Pinpoint the cell where the given text exists, returning its [X, Y] midpoint coordinate. 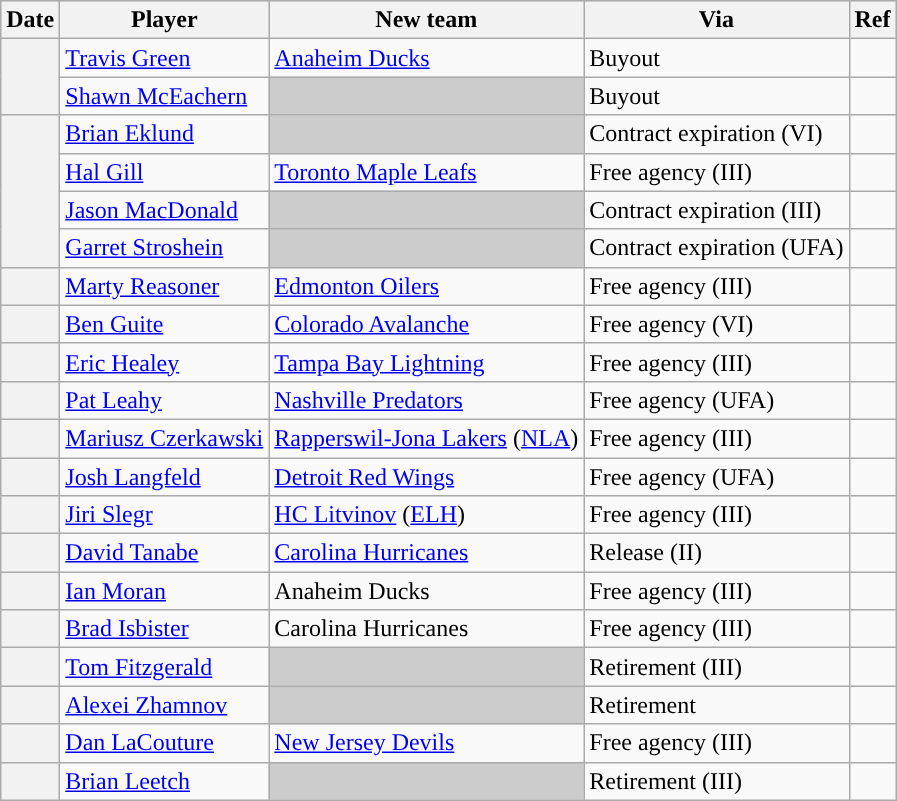
Contract expiration (UFA) [716, 248]
Jason MacDonald [164, 210]
Edmonton Oilers [426, 286]
Hal Gill [164, 172]
Free agency (VI) [716, 324]
HC Litvinov (ELH) [426, 515]
Marty Reasoner [164, 286]
Alexei Zhamnov [164, 705]
Colorado Avalanche [426, 324]
Nashville Predators [426, 400]
Pat Leahy [164, 400]
Dan LaCouture [164, 743]
Eric Healey [164, 362]
Player [164, 20]
Contract expiration (III) [716, 210]
Toronto Maple Leafs [426, 172]
David Tanabe [164, 553]
Brian Leetch [164, 781]
Contract expiration (VI) [716, 134]
Mariusz Czerkawski [164, 438]
Josh Langfeld [164, 477]
Ian Moran [164, 591]
Travis Green [164, 58]
New team [426, 20]
Tom Fitzgerald [164, 667]
Ben Guite [164, 324]
Via [716, 20]
Shawn McEachern [164, 96]
Brian Eklund [164, 134]
Detroit Red Wings [426, 477]
Tampa Bay Lightning [426, 362]
Jiri Slegr [164, 515]
New Jersey Devils [426, 743]
Brad Isbister [164, 629]
Rapperswil-Jona Lakers (NLA) [426, 438]
Garret Stroshein [164, 248]
Date [30, 20]
Retirement [716, 705]
Ref [872, 20]
Release (II) [716, 553]
